Pinpoint the cell where the given text exists, returning its (X, Y) midpoint coordinate. 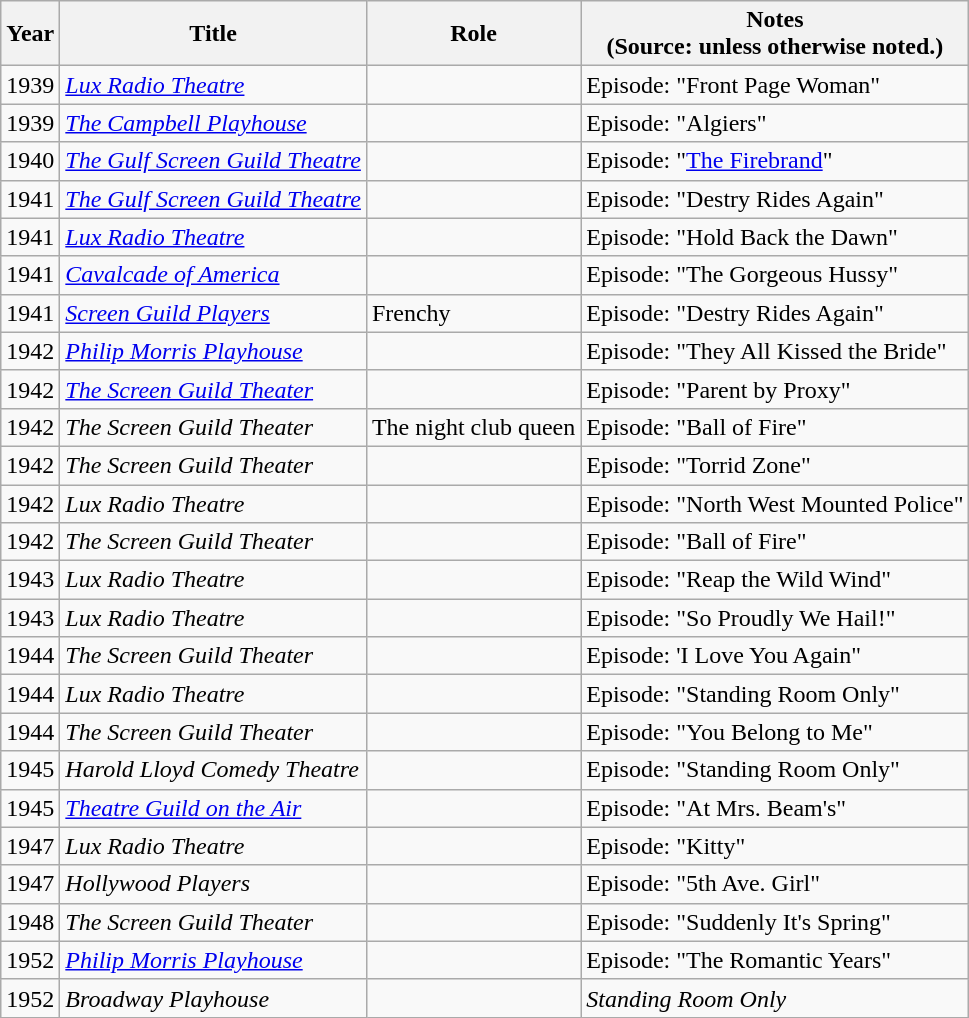
Episode: "They All Kissed the Bride" (775, 351)
Episode: "Hold Back the Dawn" (775, 237)
1940 (30, 161)
Episode: "The Gorgeous Hussy" (775, 275)
Theatre Guild on the Air (214, 808)
Episode: "Parent by Proxy" (775, 389)
Episode: "Front Page Woman" (775, 85)
Role (473, 34)
Hollywood Players (214, 884)
Episode: "Algiers" (775, 123)
Screen Guild Players (214, 313)
Episode: "So Proudly We Hail!" (775, 618)
Episode: "The Romantic Years" (775, 960)
The night club queen (473, 427)
Title (214, 34)
Episode: "Kitty" (775, 846)
Episode: "The Firebrand" (775, 161)
Episode: "You Belong to Me" (775, 732)
Cavalcade of America (214, 275)
Episode: "At Mrs. Beam's" (775, 808)
Episode: 'I Love You Again" (775, 656)
Episode: "Reap the Wild Wind" (775, 580)
Episode: "Torrid Zone" (775, 465)
Year (30, 34)
Broadway Playhouse (214, 998)
Frenchy (473, 313)
Notes(Source: unless otherwise noted.) (775, 34)
1948 (30, 922)
Episode: "North West Mounted Police" (775, 503)
The Campbell Playhouse (214, 123)
Standing Room Only (775, 998)
Episode: "Suddenly It's Spring" (775, 922)
Harold Lloyd Comedy Theatre (214, 770)
Episode: "5th Ave. Girl" (775, 884)
